For the text-containing cell, return its midpoint in [x, y] coordinate format. 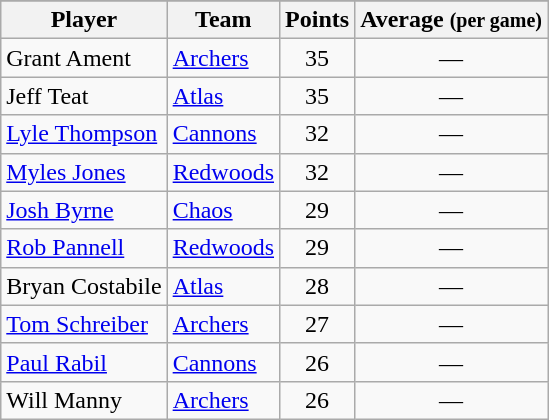
Jeff Teat [84, 96]
Lyle Thompson [84, 134]
Player [84, 20]
Rob Pannell [84, 248]
Average (per game) [452, 20]
Chaos [223, 210]
Tom Schreiber [84, 324]
Grant Ament [84, 58]
Will Manny [84, 400]
28 [318, 286]
27 [318, 324]
Paul Rabil [84, 362]
Josh Byrne [84, 210]
Myles Jones [84, 172]
Bryan Costabile [84, 286]
Points [318, 20]
Team [223, 20]
